Find where the given text appears and provide that cell's center as [X, Y] coordinate. 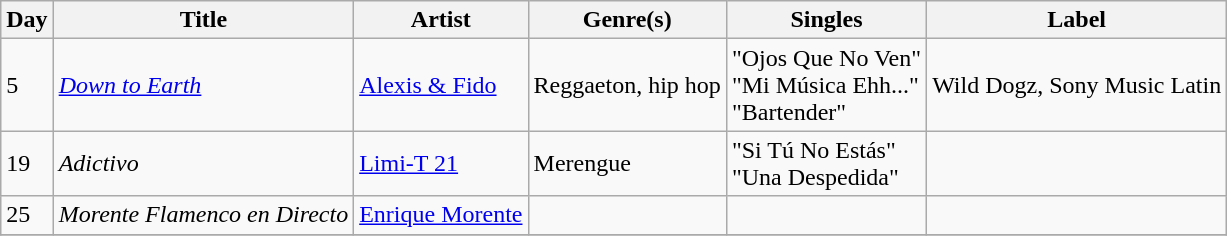
Adictivo [204, 164]
Label [1077, 20]
Wild Dogz, Sony Music Latin [1077, 85]
"Ojos Que No Ven""Mi Música Ehh...""Bartender" [826, 85]
25 [27, 215]
5 [27, 85]
Limi-T 21 [441, 164]
Down to Earth [204, 85]
Merengue [627, 164]
Artist [441, 20]
"Si Tú No Estás""Una Despedida" [826, 164]
Morente Flamenco en Directo [204, 215]
19 [27, 164]
Title [204, 20]
Singles [826, 20]
Enrique Morente [441, 215]
Reggaeton, hip hop [627, 85]
Day [27, 20]
Alexis & Fido [441, 85]
Genre(s) [627, 20]
